Output the (x, y) coordinate of the center of the cell containing the given text.  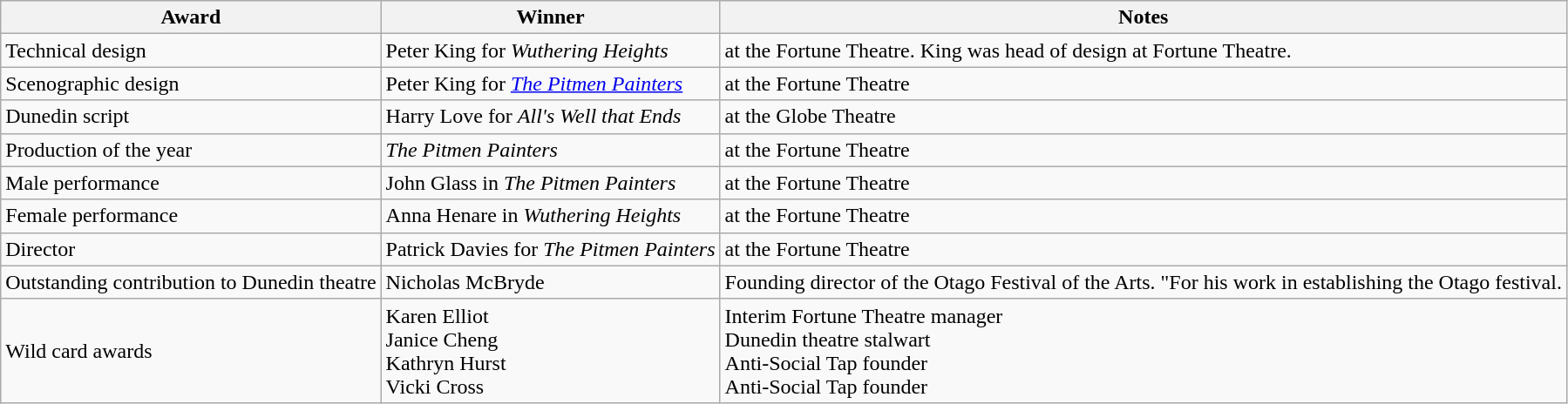
The Pitmen Painters (551, 150)
Male performance (191, 183)
Interim Fortune Theatre managerDunedin theatre stalwartAnti-Social Tap founderAnti-Social Tap founder (1144, 350)
Female performance (191, 216)
Peter King for The Pitmen Painters (551, 84)
Scenographic design (191, 84)
John Glass in The Pitmen Painters (551, 183)
Wild card awards (191, 350)
Technical design (191, 50)
Award (191, 17)
Anna Henare in Wuthering Heights (551, 216)
Founding director of the Otago Festival of the Arts. "For his work in establishing the Otago festival. (1144, 282)
Production of the year (191, 150)
Dunedin script (191, 117)
Outstanding contribution to Dunedin theatre (191, 282)
Director (191, 249)
Harry Love for All's Well that Ends (551, 117)
Karen ElliotJanice ChengKathryn HurstVicki Cross (551, 350)
Patrick Davies for The Pitmen Painters (551, 249)
Nicholas McBryde (551, 282)
Winner (551, 17)
Peter King for Wuthering Heights (551, 50)
at the Globe Theatre (1144, 117)
Notes (1144, 17)
at the Fortune Theatre. King was head of design at Fortune Theatre. (1144, 50)
